Return (X, Y) of the center of cell containing provided text 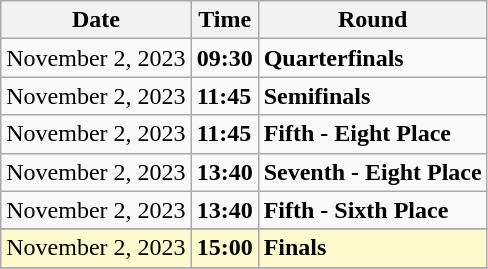
Finals (372, 248)
Semifinals (372, 96)
Quarterfinals (372, 58)
Fifth - Eight Place (372, 134)
15:00 (224, 248)
Seventh - Eight Place (372, 172)
Round (372, 20)
Time (224, 20)
Fifth - Sixth Place (372, 210)
09:30 (224, 58)
Date (96, 20)
